Scan for the cell matching the given text and deliver its [X, Y] coordinate at center. 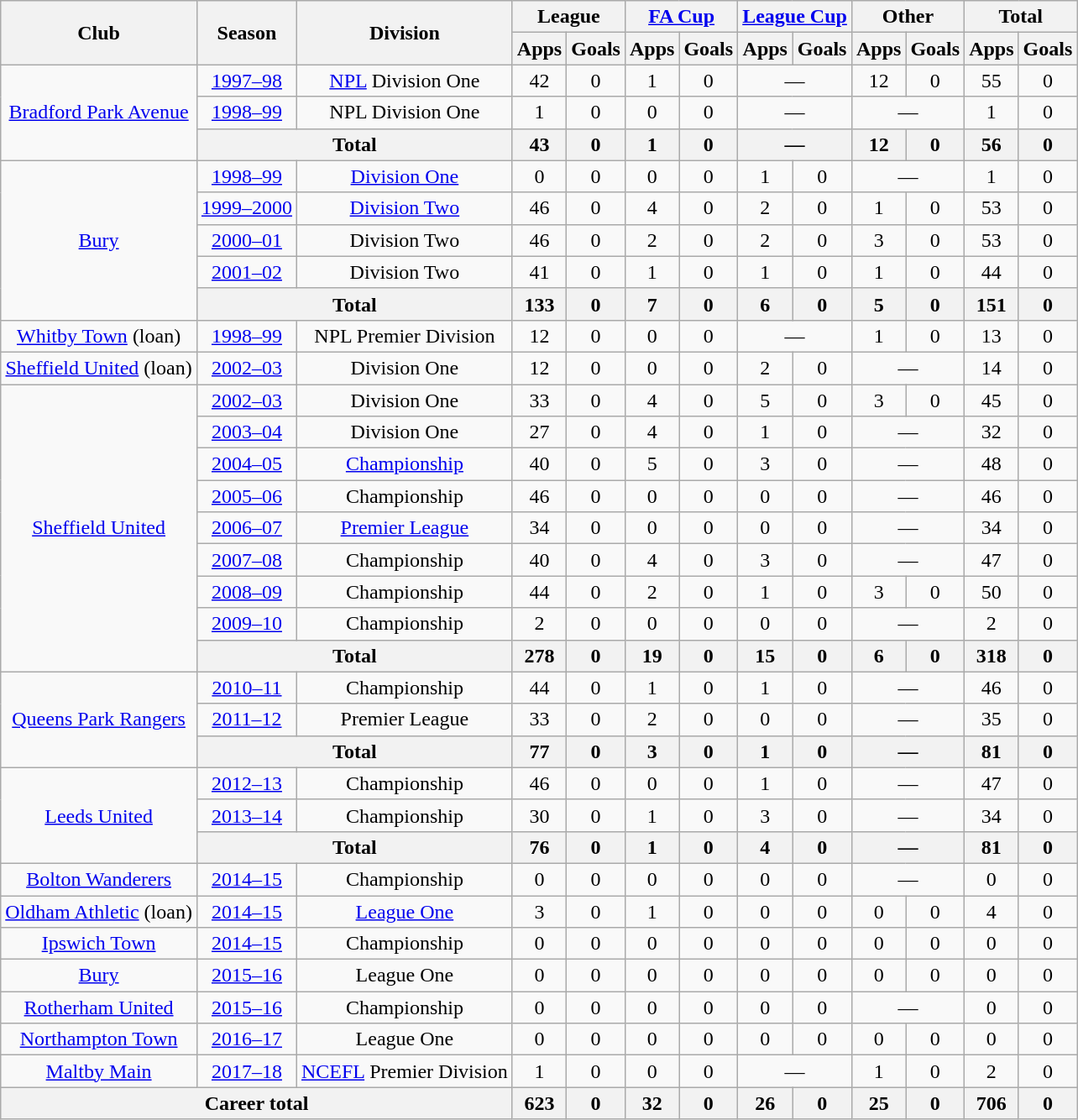
Rotherham United [99, 1007]
2006–07 [247, 528]
Ipswich Town [99, 944]
1997–98 [247, 81]
25 [878, 1103]
133 [539, 304]
41 [539, 272]
NCEFL Premier Division [405, 1071]
76 [539, 847]
Club [99, 33]
Northampton Town [99, 1039]
League Cup [795, 17]
Maltby Main [99, 1071]
77 [539, 751]
45 [992, 400]
42 [539, 81]
50 [992, 592]
55 [992, 81]
2011–12 [247, 720]
2013–14 [247, 815]
Oldham Athletic (loan) [99, 911]
706 [992, 1103]
19 [652, 656]
Other [908, 17]
2016–17 [247, 1039]
Leeds United [99, 815]
Season [247, 33]
26 [766, 1103]
623 [539, 1103]
League [568, 17]
Sheffield United [99, 529]
14 [992, 368]
7 [652, 304]
2004–05 [247, 464]
Bolton Wanderers [99, 879]
56 [992, 144]
13 [992, 336]
2008–09 [247, 592]
Division [405, 33]
2000–01 [247, 240]
Sheffield United (loan) [99, 368]
2003–04 [247, 432]
27 [539, 432]
Career total [257, 1103]
30 [539, 815]
FA Cup [681, 17]
15 [766, 656]
2007–08 [247, 560]
48 [992, 464]
2005–06 [247, 496]
Whitby Town (loan) [99, 336]
1999–2000 [247, 208]
2010–11 [247, 688]
2012–13 [247, 783]
2009–10 [247, 624]
2017–18 [247, 1071]
Bradford Park Avenue [99, 113]
Queens Park Rangers [99, 720]
2001–02 [247, 272]
278 [539, 656]
43 [539, 144]
151 [992, 304]
35 [992, 720]
318 [992, 656]
NPL Premier Division [405, 336]
